For the text-containing cell, return its midpoint in (x, y) coordinate format. 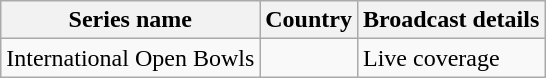
International Open Bowls (130, 58)
Live coverage (450, 58)
Country (309, 20)
Series name (130, 20)
Broadcast details (450, 20)
